Return the [X, Y] coordinate for the center point of the cell that contains the specified text.  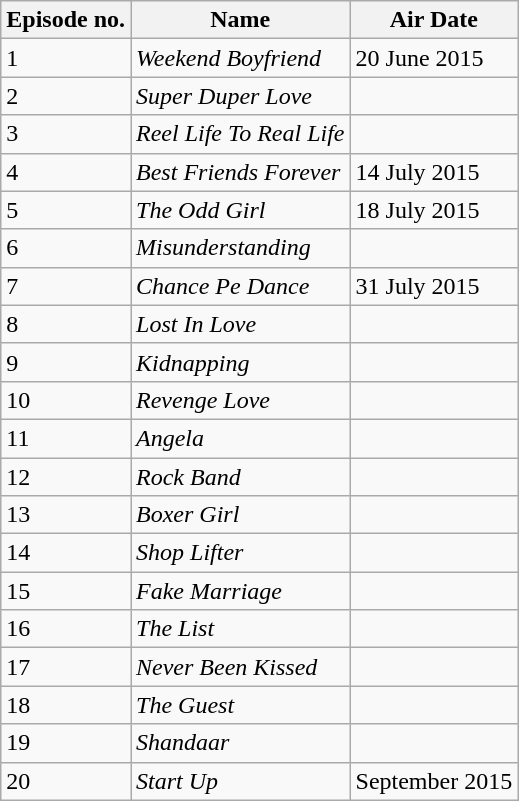
9 [66, 362]
17 [66, 667]
2 [66, 96]
18 [66, 705]
16 [66, 629]
Never Been Kissed [240, 667]
Misunderstanding [240, 248]
13 [66, 515]
September 2015 [434, 781]
1 [66, 58]
18 July 2015 [434, 210]
4 [66, 172]
Chance Pe Dance [240, 286]
The List [240, 629]
19 [66, 743]
Kidnapping [240, 362]
Air Date [434, 20]
12 [66, 477]
14 [66, 553]
The Odd Girl [240, 210]
Boxer Girl [240, 515]
6 [66, 248]
Episode no. [66, 20]
Name [240, 20]
14 July 2015 [434, 172]
Start Up [240, 781]
The Guest [240, 705]
7 [66, 286]
5 [66, 210]
Best Friends Forever [240, 172]
3 [66, 134]
Super Duper Love [240, 96]
8 [66, 324]
15 [66, 591]
Rock Band [240, 477]
Shop Lifter [240, 553]
20 [66, 781]
10 [66, 400]
31 July 2015 [434, 286]
Shandaar [240, 743]
Weekend Boyfriend [240, 58]
Lost In Love [240, 324]
Reel Life To Real Life [240, 134]
11 [66, 438]
20 June 2015 [434, 58]
Angela [240, 438]
Fake Marriage [240, 591]
Revenge Love [240, 400]
